Extract the [X, Y] coordinate from the center of the cell holding the provided text.  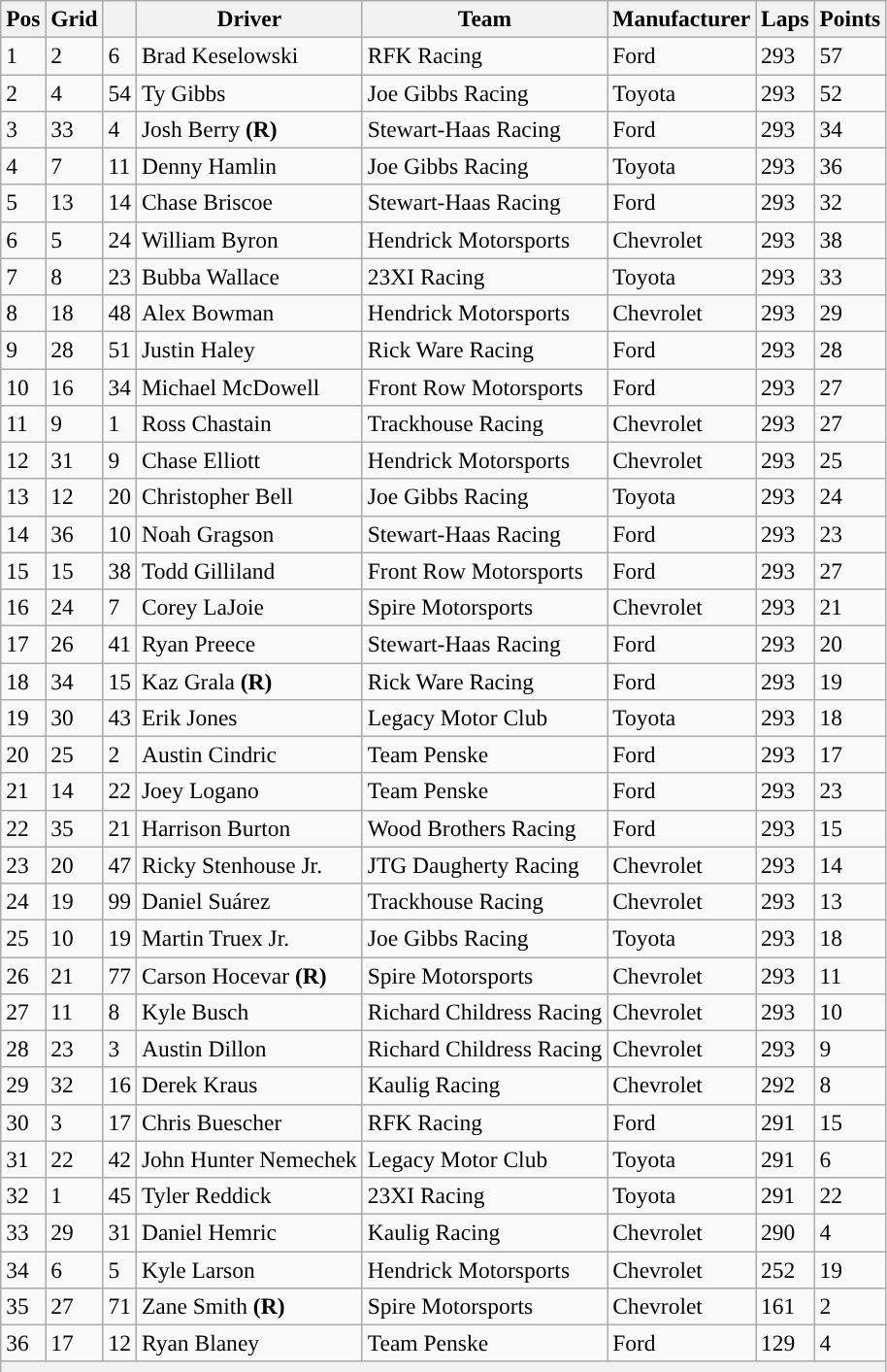
48 [119, 313]
Kyle Busch [248, 1012]
47 [119, 865]
99 [119, 901]
52 [850, 92]
Denny Hamlin [248, 166]
77 [119, 975]
Noah Gragson [248, 534]
41 [119, 644]
Austin Cindric [248, 754]
Josh Berry (R) [248, 129]
Chris Buescher [248, 1122]
Daniel Hemric [248, 1232]
42 [119, 1159]
129 [786, 1343]
Driver [248, 18]
Alex Bowman [248, 313]
Ty Gibbs [248, 92]
Ryan Blaney [248, 1343]
Ross Chastain [248, 423]
Manufacturer [681, 18]
Justin Haley [248, 350]
Joey Logano [248, 791]
Pos [23, 18]
Derek Kraus [248, 1086]
Ricky Stenhouse Jr. [248, 865]
Grid [74, 18]
Martin Truex Jr. [248, 938]
45 [119, 1195]
Ryan Preece [248, 644]
Erik Jones [248, 718]
Michael McDowell [248, 386]
Carson Hocevar (R) [248, 975]
Corey LaJoie [248, 607]
Harrison Burton [248, 828]
Points [850, 18]
51 [119, 350]
Austin Dillon [248, 1049]
Brad Keselowski [248, 55]
Kaz Grala (R) [248, 681]
Tyler Reddick [248, 1195]
252 [786, 1269]
Bubba Wallace [248, 277]
JTG Daugherty Racing [484, 865]
Chase Briscoe [248, 203]
Daniel Suárez [248, 901]
Chase Elliott [248, 460]
John Hunter Nemechek [248, 1159]
Todd Gilliland [248, 571]
43 [119, 718]
Christopher Bell [248, 497]
Wood Brothers Racing [484, 828]
292 [786, 1086]
161 [786, 1306]
Kyle Larson [248, 1269]
54 [119, 92]
Laps [786, 18]
71 [119, 1306]
Zane Smith (R) [248, 1306]
William Byron [248, 240]
57 [850, 55]
Team [484, 18]
290 [786, 1232]
